For the text-containing cell, return its midpoint in [x, y] coordinate format. 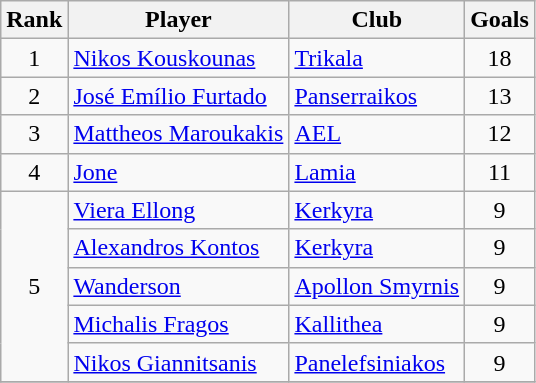
Michalis Fragos [178, 324]
Club [377, 20]
Alexandros Kontos [178, 248]
13 [500, 96]
Nikos Giannitsanis [178, 362]
Nikos Kouskounas [178, 58]
1 [34, 58]
Apollon Smyrnis [377, 286]
Player [178, 20]
Panelefsiniakos [377, 362]
5 [34, 286]
Lamia [377, 172]
Goals [500, 20]
11 [500, 172]
Kallithea [377, 324]
12 [500, 134]
Mattheos Maroukakis [178, 134]
Jone [178, 172]
Panserraikos [377, 96]
Viera Ellong [178, 210]
4 [34, 172]
AEL [377, 134]
18 [500, 58]
2 [34, 96]
José Emílio Furtado [178, 96]
Rank [34, 20]
Wanderson [178, 286]
3 [34, 134]
Trikala [377, 58]
